Identify which cell holds the provided text, then report its [X, Y] central coordinate. 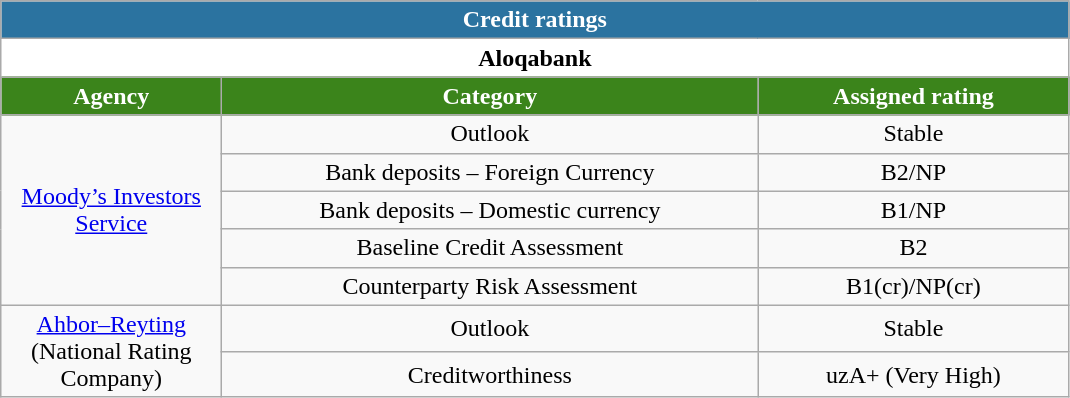
uzA+ (Very High) [914, 374]
Agency [112, 96]
Baseline Credit Assessment [490, 248]
B1/NP [914, 210]
Category [490, 96]
Ahbor–Reyting(National Rating Company) [112, 351]
Credit ratings [535, 20]
Moody’s Investors Service [112, 210]
B2 [914, 248]
Aloqabank [535, 58]
Creditworthiness [490, 374]
B2/NP [914, 172]
Bank deposits – Foreign Currency [490, 172]
Counterparty Risk Assessment [490, 286]
Bank deposits – Domestic currency [490, 210]
B1(cr)/NP(cr) [914, 286]
Assigned rating [914, 96]
